Detect which cell encompasses the target text, then output its (x, y) center coordinate. 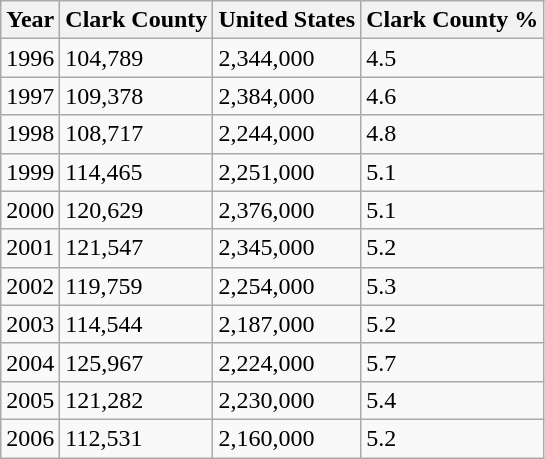
Clark County % (452, 20)
2,230,000 (287, 400)
Year (30, 20)
2,224,000 (287, 362)
2,251,000 (287, 172)
108,717 (136, 134)
2,244,000 (287, 134)
2,344,000 (287, 58)
125,967 (136, 362)
112,531 (136, 438)
2002 (30, 286)
121,547 (136, 248)
1997 (30, 96)
United States (287, 20)
1996 (30, 58)
1998 (30, 134)
2,187,000 (287, 324)
2003 (30, 324)
5.4 (452, 400)
5.7 (452, 362)
4.5 (452, 58)
2006 (30, 438)
Clark County (136, 20)
2,160,000 (287, 438)
2,254,000 (287, 286)
4.6 (452, 96)
2001 (30, 248)
2000 (30, 210)
2004 (30, 362)
119,759 (136, 286)
2,345,000 (287, 248)
1999 (30, 172)
114,544 (136, 324)
109,378 (136, 96)
5.3 (452, 286)
2,376,000 (287, 210)
2005 (30, 400)
104,789 (136, 58)
4.8 (452, 134)
2,384,000 (287, 96)
114,465 (136, 172)
121,282 (136, 400)
120,629 (136, 210)
